Determine the [X, Y] coordinate at the center of the cell enclosing the given text.  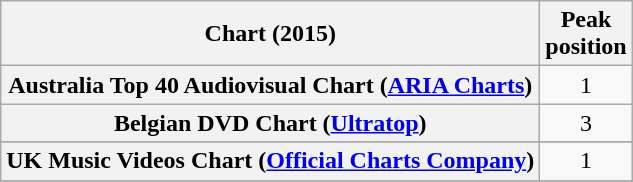
3 [586, 123]
UK Music Videos Chart (Official Charts Company) [270, 161]
Chart (2015) [270, 34]
Australia Top 40 Audiovisual Chart (ARIA Charts) [270, 85]
Peakposition [586, 34]
Belgian DVD Chart (Ultratop) [270, 123]
